Return the [x, y] coordinate for the center point of the cell that contains the specified text.  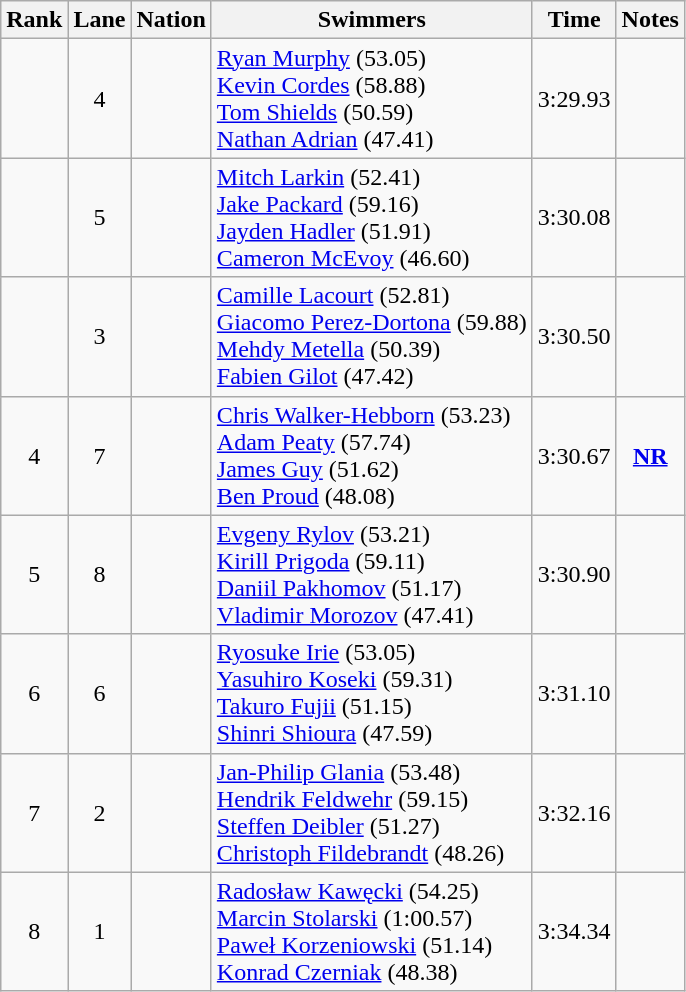
Camille Lacourt (52.81)Giacomo Perez-Dortona (59.88)Mehdy Metella (50.39)Fabien Gilot (47.42) [372, 336]
Jan-Philip Glania (53.48)Hendrik Feldwehr (59.15)Steffen Deibler (51.27)Christoph Fildebrandt (48.26) [372, 812]
1 [100, 932]
Ryan Murphy (53.05)Kevin Cordes (58.88)Tom Shields (50.59)Nathan Adrian (47.41) [372, 98]
3:31.10 [574, 694]
Ryosuke Irie (53.05)Yasuhiro Koseki (59.31)Takuro Fujii (51.15)Shinri Shioura (47.59) [372, 694]
Radosław Kawęcki (54.25)Marcin Stolarski (1:00.57)Paweł Korzeniowski (51.14)Konrad Czerniak (48.38) [372, 932]
3:34.34 [574, 932]
Mitch Larkin (52.41)Jake Packard (59.16)Jayden Hadler (51.91)Cameron McEvoy (46.60) [372, 218]
Lane [100, 20]
Nation [171, 20]
3 [100, 336]
Evgeny Rylov (53.21)Kirill Prigoda (59.11)Daniil Pakhomov (51.17)Vladimir Morozov (47.41) [372, 574]
3:29.93 [574, 98]
2 [100, 812]
3:32.16 [574, 812]
Swimmers [372, 20]
Chris Walker-Hebborn (53.23)Adam Peaty (57.74)James Guy (51.62)Ben Proud (48.08) [372, 456]
3:30.67 [574, 456]
3:30.50 [574, 336]
NR [650, 456]
Time [574, 20]
3:30.08 [574, 218]
3:30.90 [574, 574]
Rank [34, 20]
Notes [650, 20]
